Return the (x, y) coordinate for the center point of the cell that contains the specified text.  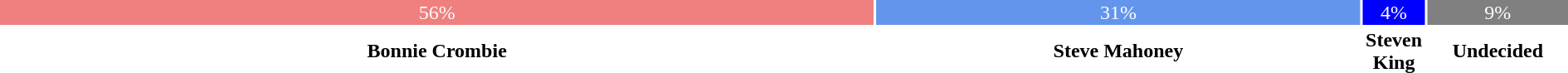
56% (436, 12)
31% (1118, 12)
4% (1394, 12)
9% (1498, 12)
